Output the [x, y] coordinate of the center of the cell containing the given text.  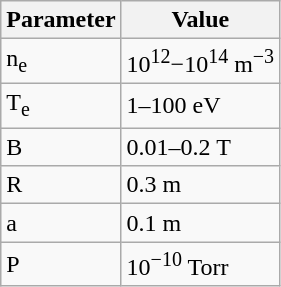
P [61, 264]
Parameter [61, 20]
ne [61, 62]
B [61, 147]
1012−1014 m−3 [200, 62]
R [61, 185]
10−10 Torr [200, 264]
a [61, 223]
0.3 m [200, 185]
Value [200, 20]
Te [61, 105]
0.1 m [200, 223]
0.01–0.2 T [200, 147]
1–100 eV [200, 105]
